Pinpoint the cell where the given text exists, returning its (x, y) midpoint coordinate. 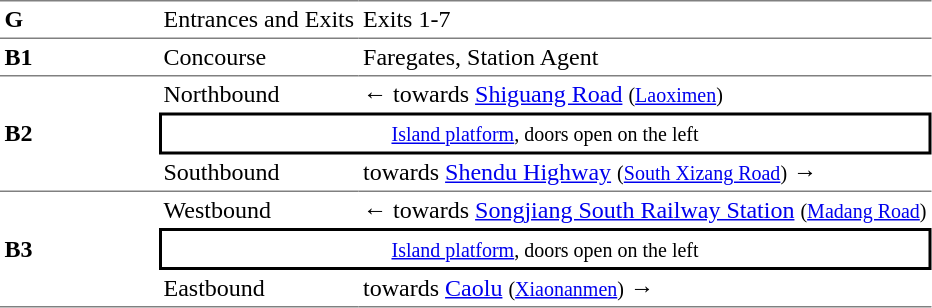
Southbound (259, 173)
Entrances and Exits (259, 20)
Westbound (259, 210)
towards Shendu Highway (South Xizang Road) → (645, 173)
Eastbound (259, 289)
B1 (80, 58)
Exits 1-7 (645, 20)
B3 (80, 250)
Faregates, Station Agent (645, 58)
Concourse (259, 58)
towards Caolu (Xiaonanmen) → (645, 289)
← towards Songjiang South Railway Station (Madang Road) (645, 210)
← towards Shiguang Road (Laoximen) (645, 94)
G (80, 20)
Northbound (259, 94)
B2 (80, 134)
